Pinpoint the cell where the given text exists, returning its [X, Y] midpoint coordinate. 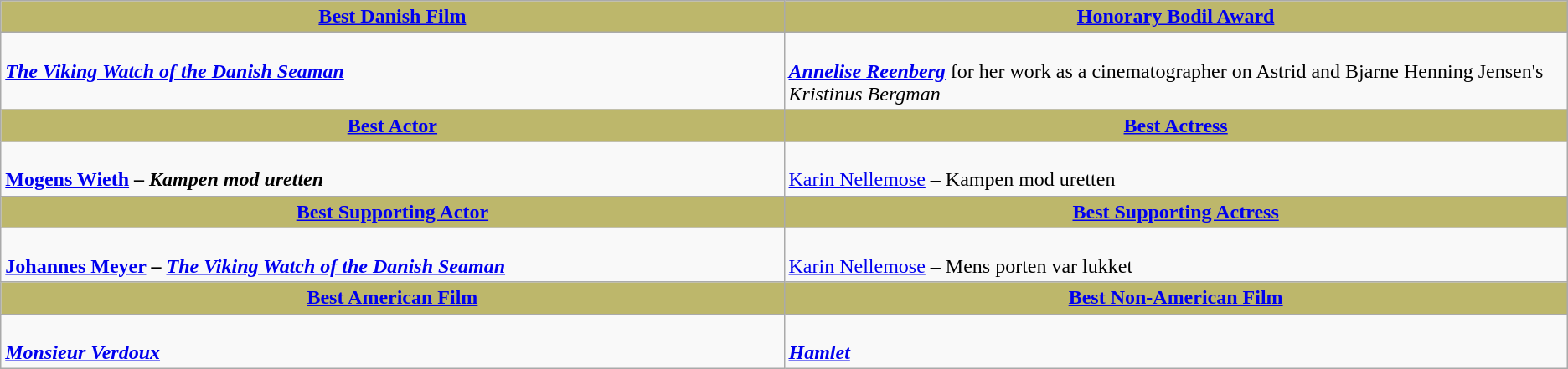
Best Actor [392, 126]
Best American Film [392, 298]
Best Supporting Actress [1176, 212]
The Viking Watch of the Danish Seaman [392, 71]
Karin Nellemose – Kampen mod uretten [1176, 169]
Best Non-American Film [1176, 298]
Honorary Bodil Award [1176, 17]
Johannes Meyer – The Viking Watch of the Danish Seaman [392, 254]
Best Supporting Actor [392, 212]
Best Actress [1176, 126]
Mogens Wieth – Kampen mod uretten [392, 169]
Monsieur Verdoux [392, 341]
Best Danish Film [392, 17]
Annelise Reenberg for her work as a cinematographer on Astrid and Bjarne Henning Jensen's Kristinus Bergman [1176, 71]
Hamlet [1176, 341]
Karin Nellemose – Mens porten var lukket [1176, 254]
